Scan for the cell matching the given text and deliver its [X, Y] coordinate at center. 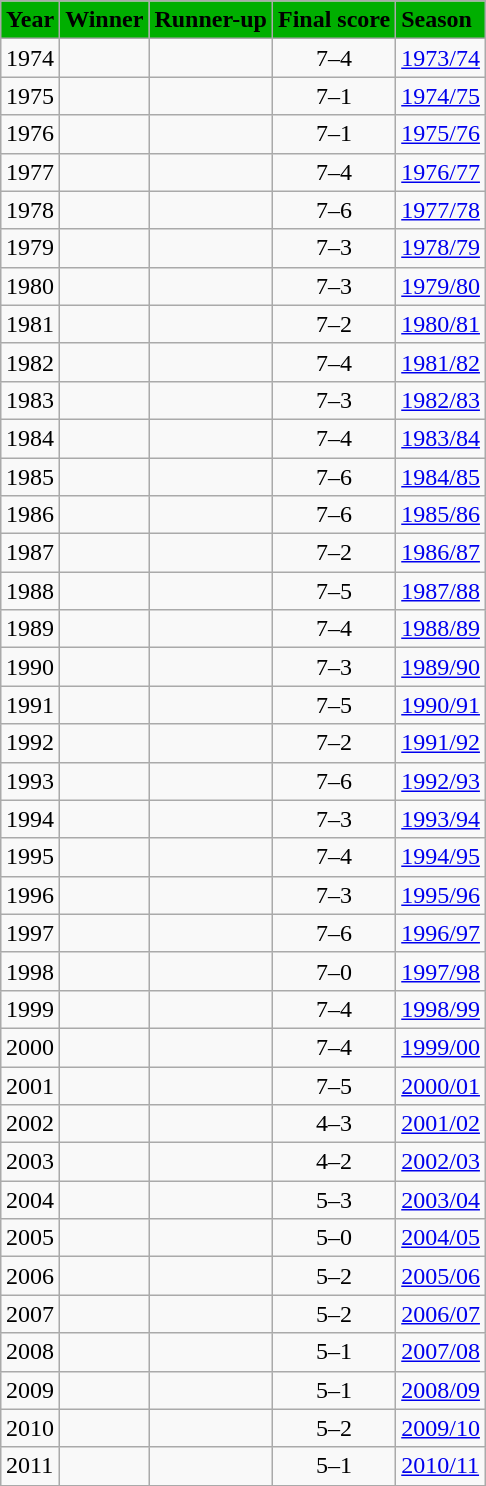
2009 [30, 1390]
1985/86 [441, 515]
1992/93 [441, 781]
2003 [30, 1162]
4–3 [334, 1124]
1988/89 [441, 629]
1990/91 [441, 705]
2007 [30, 1314]
2004/05 [441, 1238]
1993 [30, 781]
1990 [30, 667]
1980/81 [441, 324]
1982 [30, 362]
1993/94 [441, 819]
1976 [30, 134]
1976/77 [441, 172]
1992 [30, 743]
1997/98 [441, 971]
2001 [30, 1085]
2011 [30, 1466]
2006/07 [441, 1314]
4–2 [334, 1162]
1997 [30, 933]
1995 [30, 857]
1978/79 [441, 248]
Season [441, 20]
2000 [30, 1047]
1991 [30, 705]
1996 [30, 895]
1986 [30, 515]
1981/82 [441, 362]
1994 [30, 819]
Winner [104, 20]
1978 [30, 210]
1973/74 [441, 58]
1975 [30, 96]
1974 [30, 58]
Year [30, 20]
1979/80 [441, 286]
1984/85 [441, 477]
2004 [30, 1200]
1989/90 [441, 667]
2003/04 [441, 1200]
1975/76 [441, 134]
1983/84 [441, 438]
1994/95 [441, 857]
2010 [30, 1428]
1986/87 [441, 553]
Final score [334, 20]
2008/09 [441, 1390]
1987 [30, 553]
1982/83 [441, 400]
1998 [30, 971]
1979 [30, 248]
1983 [30, 400]
1985 [30, 477]
1998/99 [441, 1009]
1999 [30, 1009]
1977/78 [441, 210]
1999/00 [441, 1047]
2008 [30, 1352]
5–0 [334, 1238]
2002/03 [441, 1162]
2000/01 [441, 1085]
2005/06 [441, 1276]
1989 [30, 629]
1987/88 [441, 591]
1996/97 [441, 933]
2007/08 [441, 1352]
2009/10 [441, 1428]
2002 [30, 1124]
5–3 [334, 1200]
7–0 [334, 971]
1984 [30, 438]
1980 [30, 286]
2010/11 [441, 1466]
1988 [30, 591]
2001/02 [441, 1124]
1977 [30, 172]
2006 [30, 1276]
1995/96 [441, 895]
1981 [30, 324]
2005 [30, 1238]
Runner-up [211, 20]
1974/75 [441, 96]
1991/92 [441, 743]
